Extract the [x, y] coordinate from the center of the cell holding the provided text.  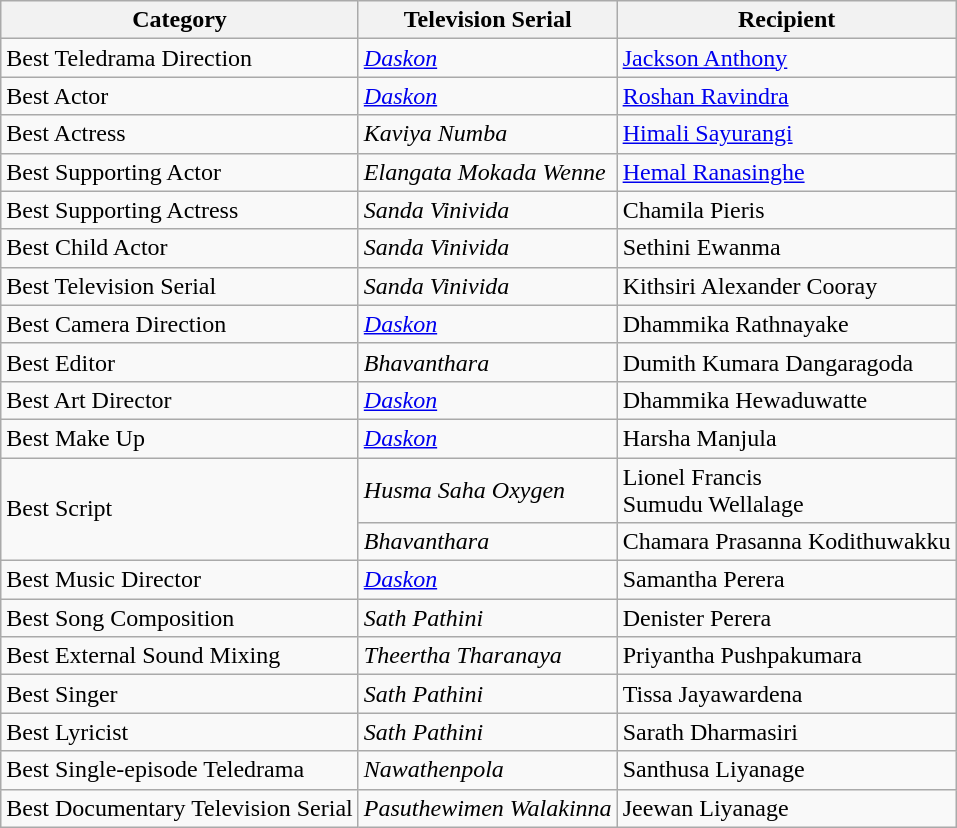
Nawathenpola [488, 770]
Santhusa Liyanage [786, 770]
Sarath Dharmasiri [786, 732]
Dumith Kumara Dangaragoda [786, 362]
Best Editor [180, 362]
Best Make Up [180, 438]
Dhammika Hewaduwatte [786, 400]
Best Script [180, 510]
Best Single-episode Teledrama [180, 770]
Best Teledrama Direction [180, 58]
Jeewan Liyanage [786, 808]
Samantha Perera [786, 580]
Chamara Prasanna Kodithuwakku [786, 542]
Best Singer [180, 694]
Best Camera Direction [180, 324]
Best Art Director [180, 400]
Best Supporting Actor [180, 172]
Jackson Anthony [786, 58]
Dhammika Rathnayake [786, 324]
Denister Perera [786, 618]
Best External Sound Mixing [180, 656]
Best Supporting Actress [180, 210]
Tissa Jayawardena [786, 694]
Best Song Composition [180, 618]
Kaviya Numba [488, 134]
Harsha Manjula [786, 438]
Best Documentary Television Serial [180, 808]
Best Lyricist [180, 732]
Best Actor [180, 96]
Theertha Tharanaya [488, 656]
Elangata Mokada Wenne [488, 172]
Category [180, 20]
Best Child Actor [180, 248]
Priyantha Pushpakumara [786, 656]
Pasuthewimen Walakinna [488, 808]
Kithsiri Alexander Cooray [786, 286]
Best Television Serial [180, 286]
Husma Saha Oxygen [488, 490]
Sethini Ewanma [786, 248]
Television Serial [488, 20]
Chamila Pieris [786, 210]
Best Music Director [180, 580]
Best Actress [180, 134]
Himali Sayurangi [786, 134]
Lionel Francis Sumudu Wellalage [786, 490]
Hemal Ranasinghe [786, 172]
Recipient [786, 20]
Roshan Ravindra [786, 96]
